For the text-containing cell, return its midpoint in [X, Y] coordinate format. 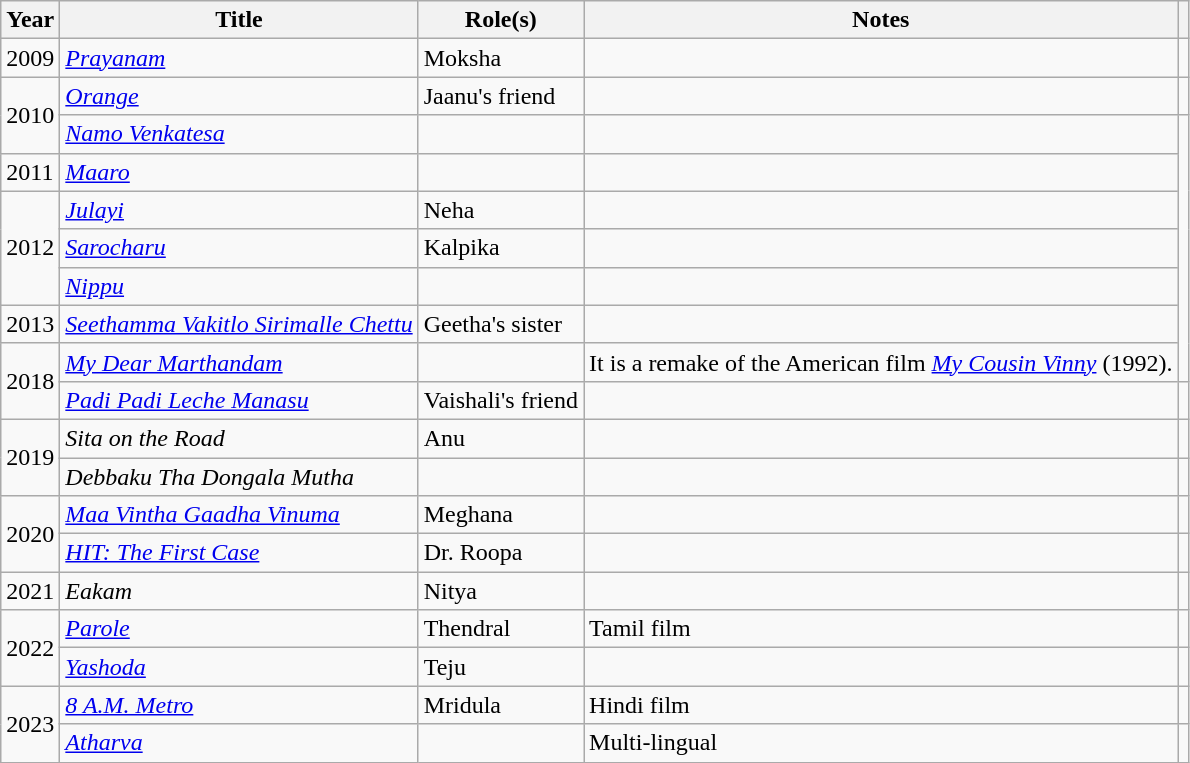
2023 [30, 724]
Maaro [239, 172]
Mridula [500, 705]
2021 [30, 591]
Eakam [239, 591]
2013 [30, 324]
2020 [30, 534]
Sarocharu [239, 248]
2010 [30, 115]
2012 [30, 248]
Namo Venkatesa [239, 134]
8 A.M. Metro [239, 705]
Anu [500, 438]
Neha [500, 210]
Notes [881, 20]
My Dear Marthandam [239, 362]
Padi Padi Leche Manasu [239, 400]
Nitya [500, 591]
Meghana [500, 515]
2018 [30, 381]
Maa Vintha Gaadha Vinuma [239, 515]
Kalpika [500, 248]
Sita on the Road [239, 438]
2019 [30, 457]
Hindi film [881, 705]
Tamil film [881, 629]
2022 [30, 648]
Year [30, 20]
Prayanam [239, 58]
Yashoda [239, 667]
2011 [30, 172]
Debbaku Tha Dongala Mutha [239, 477]
It is a remake of the American film My Cousin Vinny (1992). [881, 362]
Role(s) [500, 20]
Title [239, 20]
Vaishali's friend [500, 400]
Dr. Roopa [500, 553]
Atharva [239, 743]
Moksha [500, 58]
Thendral [500, 629]
Seethamma Vakitlo Sirimalle Chettu [239, 324]
Multi-lingual [881, 743]
Geetha's sister [500, 324]
Orange [239, 96]
HIT: The First Case [239, 553]
Teju [500, 667]
Nippu [239, 286]
Parole [239, 629]
2009 [30, 58]
Julayi [239, 210]
Jaanu's friend [500, 96]
